Search for the cell housing the specified text and yield its [x, y] center coordinate. 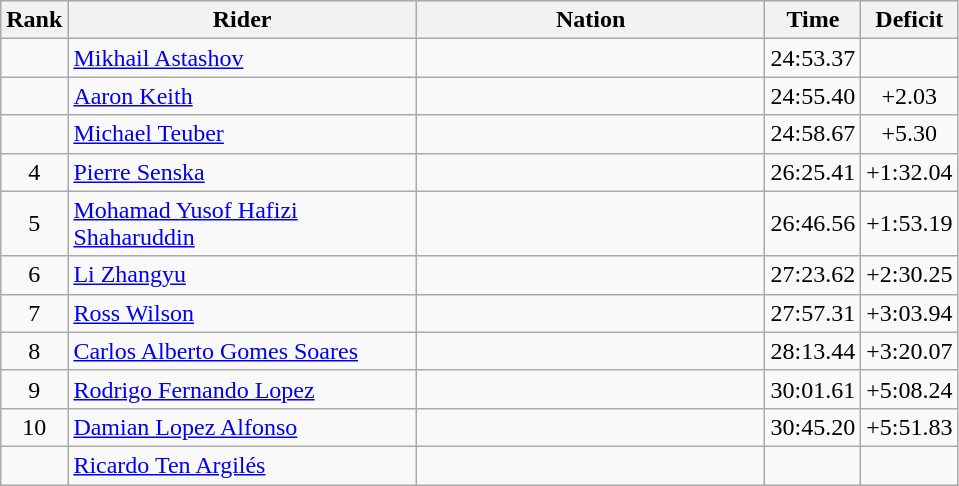
Pierre Senska [242, 172]
28:13.44 [813, 351]
7 [34, 313]
Rodrigo Fernando Lopez [242, 389]
Li Zhangyu [242, 275]
+2:30.25 [910, 275]
Deficit [910, 20]
Nation [590, 20]
+5:08.24 [910, 389]
+2.03 [910, 96]
24:53.37 [813, 58]
26:25.41 [813, 172]
Mohamad Yusof Hafizi Shaharuddin [242, 224]
26:46.56 [813, 224]
Rider [242, 20]
Michael Teuber [242, 134]
Ricardo Ten Argilés [242, 465]
24:58.67 [813, 134]
+5:51.83 [910, 427]
4 [34, 172]
5 [34, 224]
27:57.31 [813, 313]
Aaron Keith [242, 96]
Time [813, 20]
Carlos Alberto Gomes Soares [242, 351]
10 [34, 427]
+3:20.07 [910, 351]
+3:03.94 [910, 313]
6 [34, 275]
+1:53.19 [910, 224]
24:55.40 [813, 96]
9 [34, 389]
30:45.20 [813, 427]
+1:32.04 [910, 172]
8 [34, 351]
30:01.61 [813, 389]
Ross Wilson [242, 313]
Damian Lopez Alfonso [242, 427]
Rank [34, 20]
+5.30 [910, 134]
27:23.62 [813, 275]
Mikhail Astashov [242, 58]
